Determine the [x, y] coordinate at the center of the cell enclosing the given text.  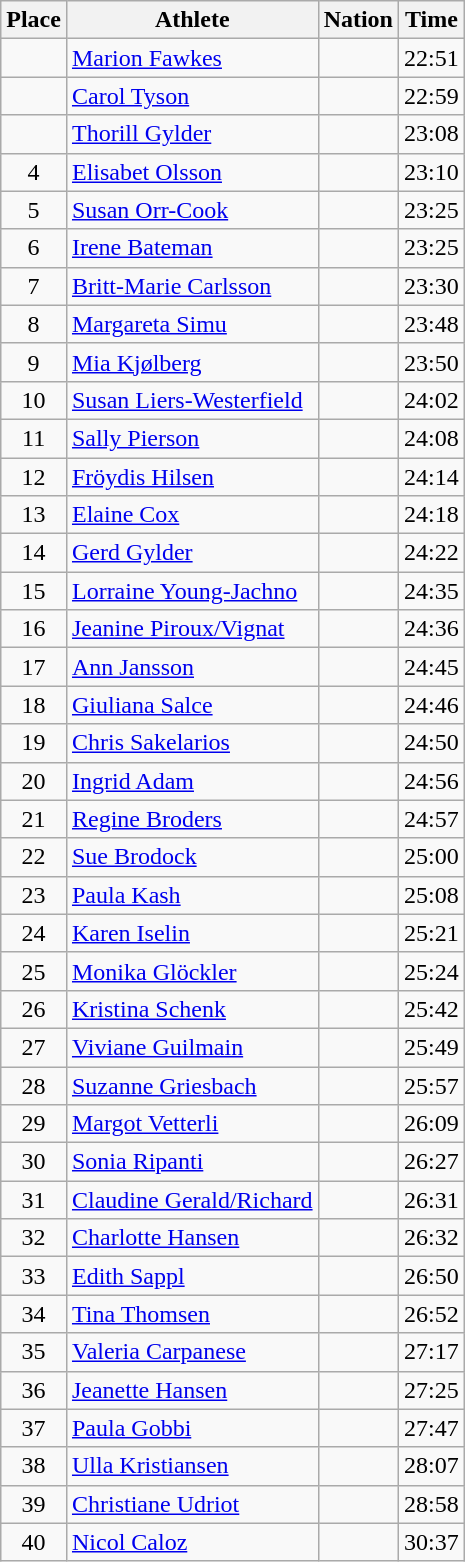
24:36 [432, 629]
9 [34, 362]
Paula Gobbi [192, 1428]
Nicol Caloz [192, 1542]
Lorraine Young-Jachno [192, 591]
26:27 [432, 1162]
Gerd Gylder [192, 553]
6 [34, 248]
26 [34, 1009]
Valeria Carpanese [192, 1352]
Elisabet Olsson [192, 172]
Irene Bateman [192, 248]
25:21 [432, 933]
Edith Sappl [192, 1276]
23:48 [432, 324]
24:57 [432, 819]
16 [34, 629]
38 [34, 1466]
24:02 [432, 400]
29 [34, 1124]
Karen Iselin [192, 933]
24:14 [432, 477]
24:56 [432, 781]
Sally Pierson [192, 438]
27 [34, 1047]
Ann Jansson [192, 667]
14 [34, 553]
26:32 [432, 1238]
21 [34, 819]
Margot Vetterli [192, 1124]
12 [34, 477]
10 [34, 400]
18 [34, 705]
Place [34, 20]
Charlotte Hansen [192, 1238]
40 [34, 1542]
25:42 [432, 1009]
25:00 [432, 857]
5 [34, 210]
23 [34, 895]
33 [34, 1276]
28:58 [432, 1504]
31 [34, 1200]
23:08 [432, 134]
34 [34, 1314]
22:59 [432, 96]
23:10 [432, 172]
24:22 [432, 553]
Margareta Simu [192, 324]
13 [34, 515]
Ingrid Adam [192, 781]
Sue Brodock [192, 857]
26:31 [432, 1200]
Christiane Udriot [192, 1504]
30:37 [432, 1542]
19 [34, 743]
15 [34, 591]
27:47 [432, 1428]
Carol Tyson [192, 96]
Kristina Schenk [192, 1009]
25:08 [432, 895]
Jeanette Hansen [192, 1390]
26:09 [432, 1124]
23:50 [432, 362]
25:24 [432, 971]
24:35 [432, 591]
36 [34, 1390]
24:46 [432, 705]
Time [432, 20]
Chris Sakelarios [192, 743]
Nation [358, 20]
25:49 [432, 1047]
Jeanine Piroux/Vignat [192, 629]
Thorill Gylder [192, 134]
26:50 [432, 1276]
24:50 [432, 743]
Britt-Marie Carlsson [192, 286]
24:18 [432, 515]
Mia Kjølberg [192, 362]
25 [34, 971]
Fröydis Hilsen [192, 477]
Viviane Guilmain [192, 1047]
Claudine Gerald/Richard [192, 1200]
Marion Fawkes [192, 58]
26:52 [432, 1314]
Ulla Kristiansen [192, 1466]
24:08 [432, 438]
Giuliana Salce [192, 705]
Susan Orr-Cook [192, 210]
4 [34, 172]
27:25 [432, 1390]
24 [34, 933]
25:57 [432, 1085]
28:07 [432, 1466]
37 [34, 1428]
17 [34, 667]
32 [34, 1238]
23:30 [432, 286]
8 [34, 324]
Athlete [192, 20]
22:51 [432, 58]
22 [34, 857]
Paula Kash [192, 895]
Elaine Cox [192, 515]
27:17 [432, 1352]
28 [34, 1085]
24:45 [432, 667]
Susan Liers-Westerfield [192, 400]
35 [34, 1352]
Regine Broders [192, 819]
30 [34, 1162]
Suzanne Griesbach [192, 1085]
39 [34, 1504]
Monika Glöckler [192, 971]
11 [34, 438]
20 [34, 781]
Tina Thomsen [192, 1314]
Sonia Ripanti [192, 1162]
7 [34, 286]
